For the text-containing cell, return its midpoint in (X, Y) coordinate format. 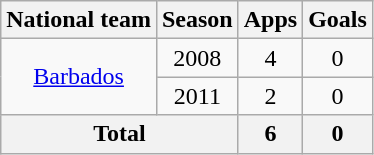
6 (270, 134)
4 (270, 58)
Goals (338, 20)
Apps (270, 20)
Total (120, 134)
National team (79, 20)
2011 (197, 96)
Barbados (79, 77)
2008 (197, 58)
2 (270, 96)
Season (197, 20)
